Return (x, y) of the center of cell containing provided text 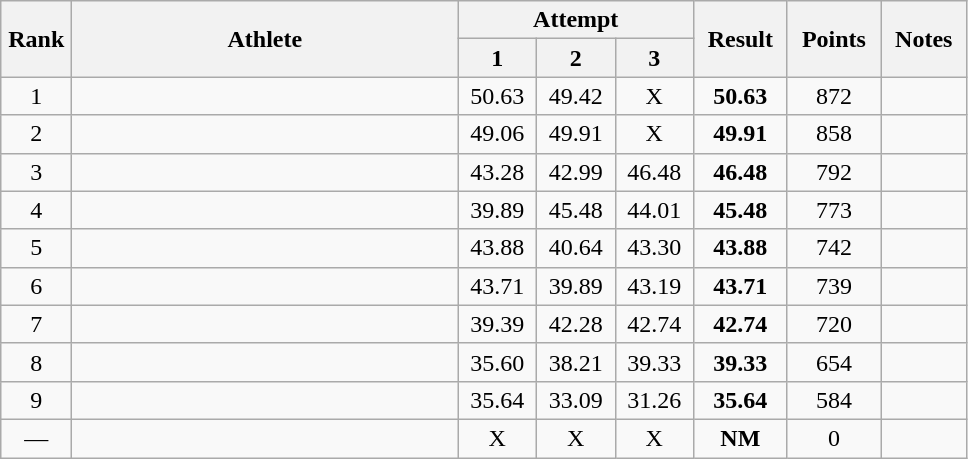
872 (834, 96)
— (36, 438)
6 (36, 286)
7 (36, 324)
44.01 (654, 210)
31.26 (654, 400)
38.21 (576, 362)
33.09 (576, 400)
49.42 (576, 96)
42.28 (576, 324)
Notes (924, 39)
720 (834, 324)
43.30 (654, 248)
NM (741, 438)
43.19 (654, 286)
0 (834, 438)
654 (834, 362)
4 (36, 210)
42.99 (576, 172)
Rank (36, 39)
9 (36, 400)
584 (834, 400)
40.64 (576, 248)
43.28 (498, 172)
Athlete (265, 39)
35.60 (498, 362)
739 (834, 286)
792 (834, 172)
Result (741, 39)
742 (834, 248)
858 (834, 134)
Points (834, 39)
Attempt (576, 20)
39.39 (498, 324)
49.06 (498, 134)
5 (36, 248)
8 (36, 362)
773 (834, 210)
